Pinpoint the cell where the given text exists, returning its [X, Y] midpoint coordinate. 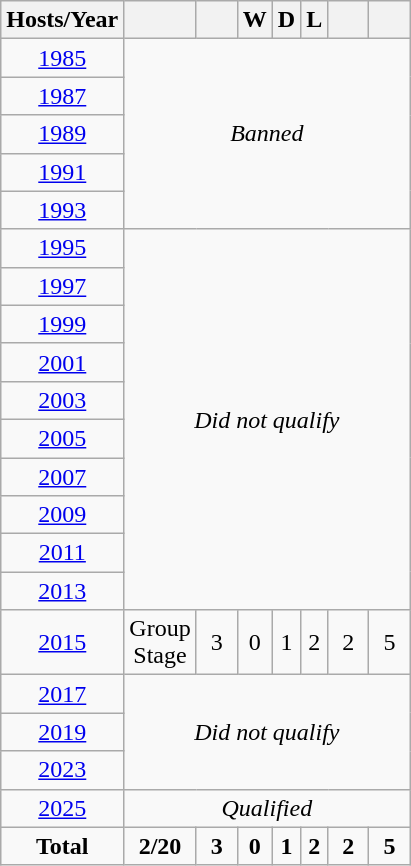
1995 [62, 248]
2007 [62, 477]
2023 [62, 770]
2001 [62, 362]
L [314, 20]
1991 [62, 172]
1985 [62, 58]
2003 [62, 400]
1987 [62, 96]
2005 [62, 438]
1989 [62, 134]
Hosts/Year [62, 20]
2009 [62, 515]
2011 [62, 553]
Total [62, 846]
1999 [62, 324]
2019 [62, 732]
D [286, 20]
Group Stage [160, 642]
2025 [62, 808]
2/20 [160, 846]
1993 [62, 210]
Qualified [267, 808]
Banned [267, 134]
2015 [62, 642]
1997 [62, 286]
W [254, 20]
2013 [62, 591]
2017 [62, 694]
